Scan for the cell matching the given text and deliver its (x, y) coordinate at center. 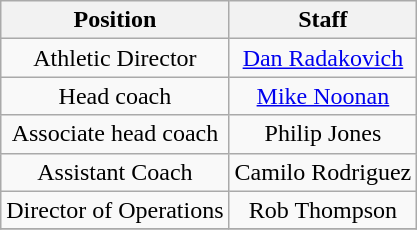
Head coach (115, 96)
Assistant Coach (115, 172)
Director of Operations (115, 210)
Athletic Director (115, 58)
Rob Thompson (323, 210)
Associate head coach (115, 134)
Philip Jones (323, 134)
Position (115, 20)
Camilo Rodriguez (323, 172)
Staff (323, 20)
Dan Radakovich (323, 58)
Mike Noonan (323, 96)
